Capture the cell that displays the provided text and extract its [X, Y] central coordinate. 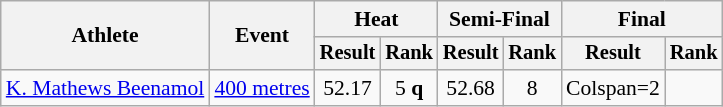
Final [642, 19]
8 [532, 88]
5 q [409, 88]
K. Mathews Beenamol [106, 88]
400 metres [262, 88]
52.68 [471, 88]
Heat [376, 19]
Colspan=2 [613, 88]
Athlete [106, 36]
Semi-Final [500, 19]
Event [262, 36]
52.17 [348, 88]
